Return [x, y] of the center of cell containing provided text 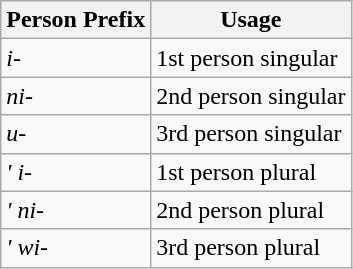
i- [76, 58]
1st person singular [251, 58]
Person Prefix [76, 20]
u- [76, 134]
' ni- [76, 210]
1st person plural [251, 172]
3rd person plural [251, 248]
' i- [76, 172]
' wi- [76, 248]
Usage [251, 20]
2nd person plural [251, 210]
ni- [76, 96]
3rd person singular [251, 134]
2nd person singular [251, 96]
